Search for the cell housing the specified text and yield its [x, y] center coordinate. 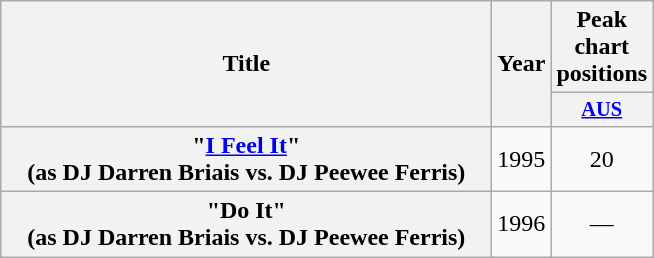
— [602, 224]
Peak chart positions [602, 47]
1996 [522, 224]
AUS [602, 110]
"Do It" (as DJ Darren Briais vs. DJ Peewee Ferris) [246, 224]
20 [602, 158]
"I Feel It" (as DJ Darren Briais vs. DJ Peewee Ferris) [246, 158]
Year [522, 64]
Title [246, 64]
1995 [522, 158]
